Detect which cell encompasses the target text, then output its [X, Y] center coordinate. 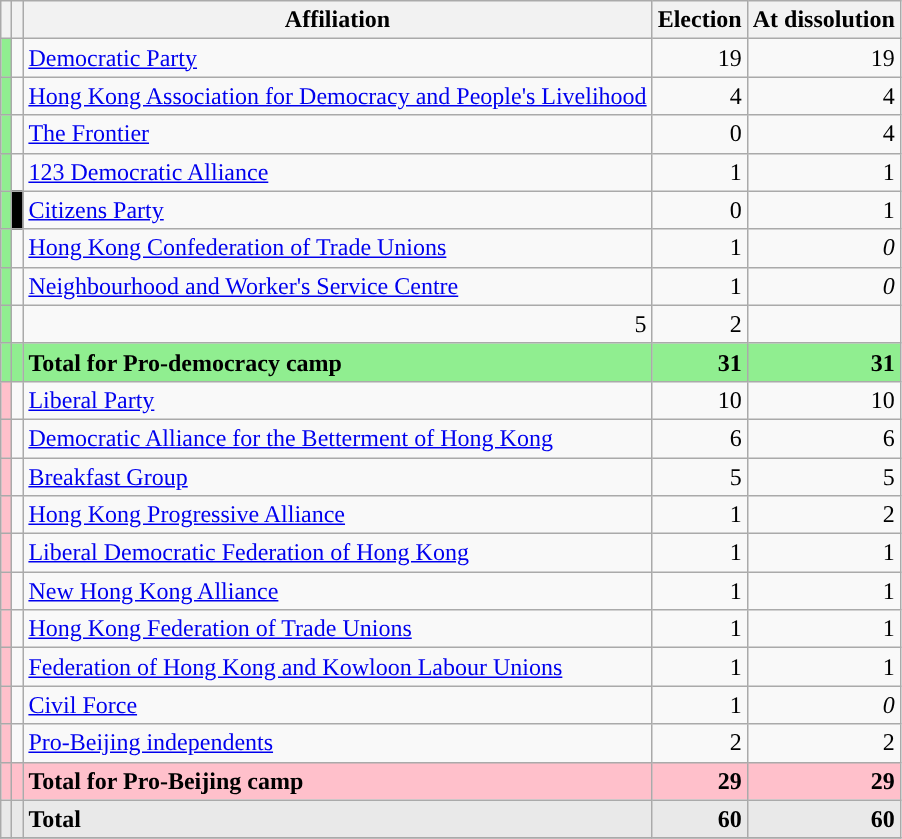
Democratic Party [338, 58]
Election [700, 20]
Total [338, 819]
Liberal Democratic Federation of Hong Kong [338, 553]
Pro-Beijing independents [338, 743]
Democratic Alliance for the Betterment of Hong Kong [338, 438]
Total for Pro-democracy camp [338, 362]
New Hong Kong Alliance [338, 591]
Total for Pro-Beijing camp [338, 781]
Neighbourhood and Worker's Service Centre [338, 286]
Hong Kong Confederation of Trade Unions [338, 248]
Liberal Party [338, 400]
Breakfast Group [338, 477]
At dissolution [824, 20]
Civil Force [338, 705]
The Frontier [338, 134]
Affiliation [338, 20]
Hong Kong Federation of Trade Unions [338, 629]
Hong Kong Association for Democracy and People's Livelihood [338, 96]
Federation of Hong Kong and Kowloon Labour Unions [338, 667]
123 Democratic Alliance [338, 172]
Hong Kong Progressive Alliance [338, 515]
Citizens Party [338, 210]
